Pinpoint the cell where the given text exists, returning its [X, Y] midpoint coordinate. 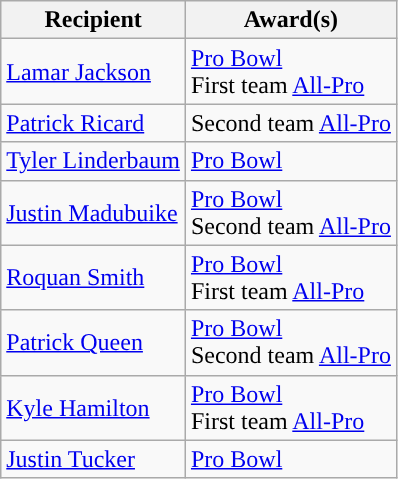
Recipient [94, 20]
Kyle Hamilton [94, 408]
Justin Tucker [94, 459]
Roquan Smith [94, 278]
Patrick Queen [94, 342]
Tyler Linderbaum [94, 161]
Lamar Jackson [94, 72]
Award(s) [290, 20]
Second team All-Pro [290, 123]
Justin Madubuike [94, 212]
Patrick Ricard [94, 123]
